Scan for the cell matching the given text and deliver its [X, Y] coordinate at center. 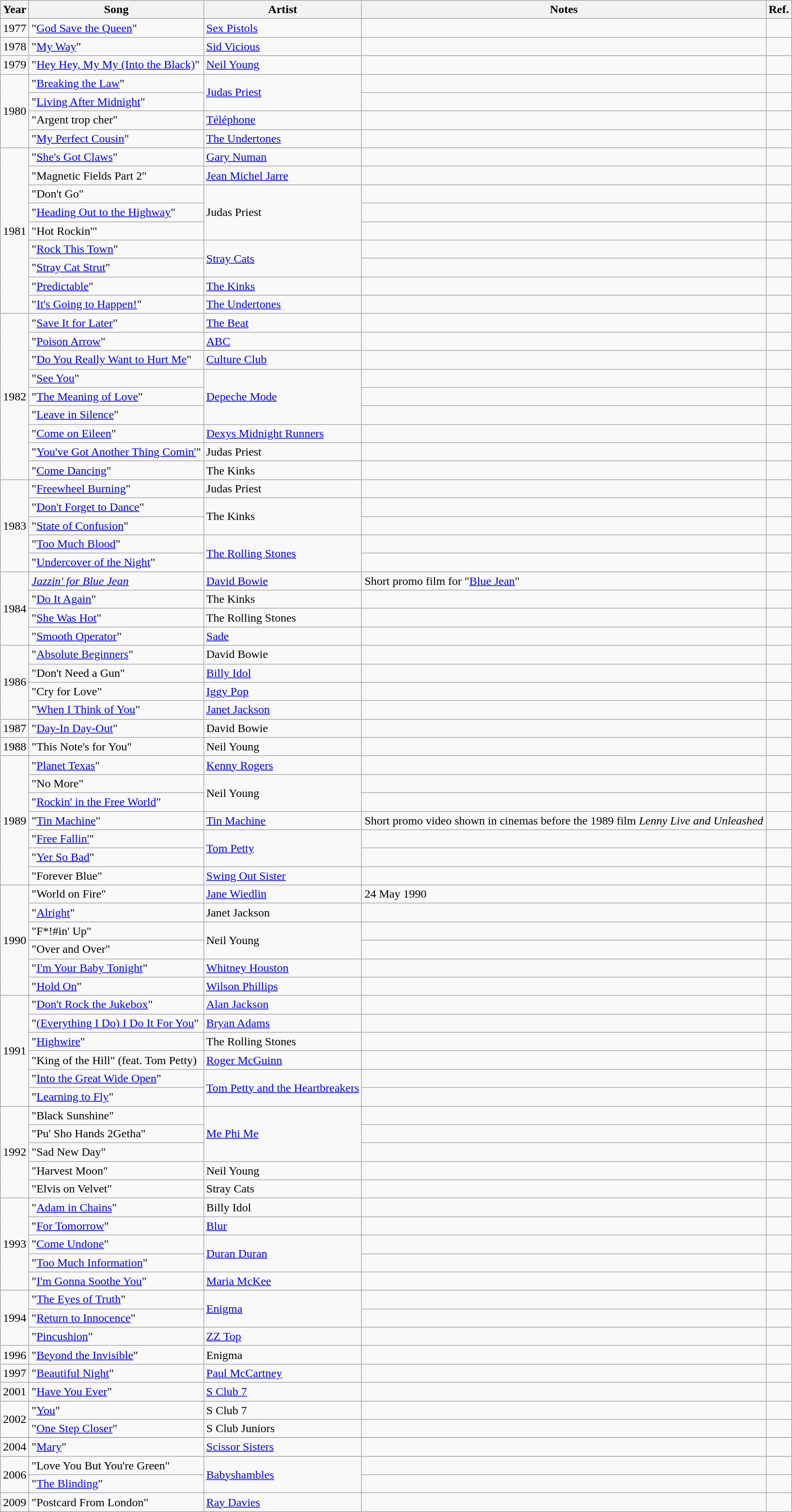
Ray Davies [283, 1502]
"Rockin' in the Free World" [116, 802]
"F*!#in' Up" [116, 931]
"Over and Over" [116, 949]
1996 [15, 1355]
Scissor Sisters [283, 1447]
"You've Got Another Thing Comin'" [116, 452]
"I'm Your Baby Tonight" [116, 968]
Notes [564, 10]
1992 [15, 1152]
"Pu' Sho Hands 2Getha" [116, 1134]
"When I Think of You" [116, 710]
Dexys Midnight Runners [283, 433]
1988 [15, 747]
"Undercover of the Night" [116, 563]
2002 [15, 1420]
"Hey Hey, My My (Into the Black)" [116, 65]
"Heading Out to the Highway" [116, 212]
"Too Much Blood" [116, 544]
1994 [15, 1318]
"Adam in Chains" [116, 1207]
"Don't Need a Gun" [116, 673]
"The Meaning of Love" [116, 397]
"Harvest Moon" [116, 1171]
S Club Juniors [283, 1429]
1983 [15, 525]
ZZ Top [283, 1336]
"Don't Forget to Dance" [116, 507]
"I'm Gonna Soothe You" [116, 1281]
"Free Fallin'" [116, 839]
"Save It for Later" [116, 323]
"Stray Cat Strut" [116, 268]
"Come on Eileen" [116, 433]
2001 [15, 1391]
1991 [15, 1051]
"(Everything I Do) I Do It For You" [116, 1023]
1981 [15, 230]
"World on Fire" [116, 894]
"It's Going to Happen!" [116, 305]
Jean Michel Jarre [283, 175]
Swing Out Sister [283, 876]
"Planet Texas" [116, 765]
"Alright" [116, 913]
2004 [15, 1447]
Sade [283, 636]
2009 [15, 1502]
Wilson Phillips [283, 986]
"Do You Really Want to Hurt Me" [116, 360]
1987 [15, 728]
"God Save the Queen" [116, 28]
"Poison Arrow" [116, 341]
"The Blinding" [116, 1484]
Roger McGuinn [283, 1060]
"Come Undone" [116, 1244]
Gary Numan [283, 157]
1979 [15, 65]
Tom Petty and the Heartbreakers [283, 1087]
Kenny Rogers [283, 765]
"Have You Ever" [116, 1391]
"Highwire" [116, 1041]
"Into the Great Wide Open" [116, 1078]
"State of Confusion" [116, 525]
1978 [15, 46]
"She Was Hot" [116, 618]
"No More" [116, 783]
"Beyond the Invisible" [116, 1355]
1997 [15, 1373]
"Magnetic Fields Part 2" [116, 175]
1989 [15, 820]
"Mary" [116, 1447]
"Freewheel Burning" [116, 489]
1986 [15, 682]
Artist [283, 10]
"Rock This Town" [116, 249]
"Too Much Information" [116, 1263]
ABC [283, 341]
Song [116, 10]
Tom Petty [283, 848]
Bryan Adams [283, 1023]
"Pincushion" [116, 1336]
"Don't Go" [116, 194]
Tin Machine [283, 821]
"Day-In Day-Out" [116, 728]
1993 [15, 1244]
"Yer So Bad" [116, 857]
"Come Dancing" [116, 470]
Short promo video shown in cinemas before the 1989 film Lenny Live and Unleashed [564, 821]
"My Perfect Cousin" [116, 138]
"Cry for Love" [116, 691]
Alan Jackson [283, 1005]
Year [15, 10]
"Hot Rockin'" [116, 231]
"She's Got Claws" [116, 157]
2006 [15, 1475]
Culture Club [283, 360]
"Black Sunshine" [116, 1115]
"Tin Machine" [116, 821]
"Hold On" [116, 986]
"Sad New Day" [116, 1152]
"My Way" [116, 46]
"Smooth Operator" [116, 636]
Depeche Mode [283, 397]
Babyshambles [283, 1475]
"Elvis on Velvet" [116, 1189]
"Love You But You're Green" [116, 1466]
"Argent trop cher" [116, 120]
"Forever Blue" [116, 876]
Iggy Pop [283, 691]
"See You" [116, 378]
Ref. [779, 10]
1977 [15, 28]
Maria McKee [283, 1281]
"For Tomorrow" [116, 1226]
"Breaking the Law" [116, 83]
"Leave in Silence" [116, 415]
"Postcard From London" [116, 1502]
"The Eyes of Truth" [116, 1299]
1990 [15, 940]
1984 [15, 609]
"Learning to Fly" [116, 1097]
"One Step Closer" [116, 1429]
1982 [15, 397]
"This Note's for You" [116, 747]
Paul McCartney [283, 1373]
The Beat [283, 323]
"Beautiful Night" [116, 1373]
Sex Pistols [283, 28]
24 May 1990 [564, 894]
"You" [116, 1410]
Duran Duran [283, 1253]
Short promo film for "Blue Jean" [564, 581]
Blur [283, 1226]
Sid Vicious [283, 46]
"Do It Again" [116, 599]
"Living After Midnight" [116, 102]
"Predictable" [116, 286]
Me Phi Me [283, 1133]
Jane Wiedlin [283, 894]
Whitney Houston [283, 968]
Jazzin' for Blue Jean [116, 581]
"Absolute Beginners" [116, 655]
"Return to Innocence" [116, 1318]
Téléphone [283, 120]
"King of the Hill" (feat. Tom Petty) [116, 1060]
1980 [15, 111]
"Don't Rock the Jukebox" [116, 1005]
